Determine the (X, Y) coordinate at the center of the cell enclosing the given text.  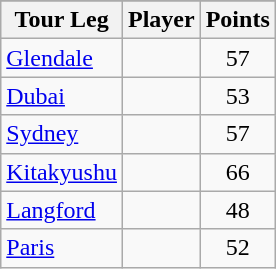
Paris (62, 248)
52 (238, 248)
Tour Leg (62, 20)
Points (238, 20)
Kitakyushu (62, 172)
Langford (62, 210)
Sydney (62, 134)
66 (238, 172)
48 (238, 210)
Dubai (62, 96)
53 (238, 96)
Glendale (62, 58)
Player (161, 20)
